Pinpoint the cell where the given text exists, returning its [x, y] midpoint coordinate. 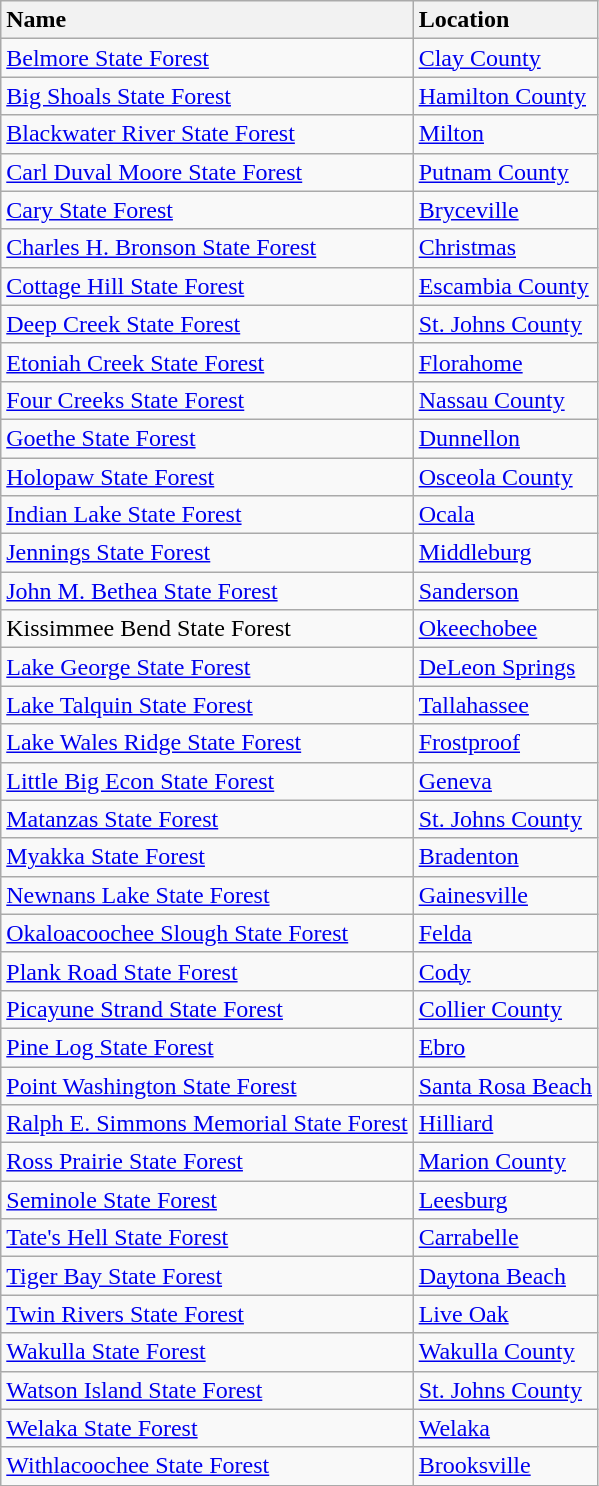
Live Oak [505, 1314]
Geneva [505, 781]
Tallahassee [505, 705]
Ross Prairie State Forest [207, 1162]
Holopaw State Forest [207, 477]
Ebro [505, 1047]
Picayune Strand State Forest [207, 1009]
Location [505, 20]
Christmas [505, 248]
Etoniah Creek State Forest [207, 362]
Lake Talquin State Forest [207, 705]
Cary State Forest [207, 210]
Escambia County [505, 286]
Collier County [505, 1009]
Deep Creek State Forest [207, 324]
Withlacoochee State Forest [207, 1466]
Plank Road State Forest [207, 971]
Hamilton County [505, 96]
Daytona Beach [505, 1276]
Nassau County [505, 400]
Putnam County [505, 172]
Bryceville [505, 210]
Hilliard [505, 1124]
Welaka [505, 1428]
Kissimmee Bend State Forest [207, 629]
Point Washington State Forest [207, 1085]
Wakulla State Forest [207, 1352]
Brooksville [505, 1466]
Carl Duval Moore State Forest [207, 172]
Dunnellon [505, 438]
Lake Wales Ridge State Forest [207, 743]
Sanderson [505, 591]
Felda [505, 933]
Name [207, 20]
Carrabelle [505, 1238]
Charles H. Bronson State Forest [207, 248]
DeLeon Springs [505, 667]
Twin Rivers State Forest [207, 1314]
Lake George State Forest [207, 667]
Newnans Lake State Forest [207, 895]
Jennings State Forest [207, 553]
Tate's Hell State Forest [207, 1238]
Watson Island State Forest [207, 1390]
Little Big Econ State Forest [207, 781]
Clay County [505, 58]
Ocala [505, 515]
Indian Lake State Forest [207, 515]
Okaloacoochee Slough State Forest [207, 933]
Leesburg [505, 1200]
Middleburg [505, 553]
Myakka State Forest [207, 857]
Welaka State Forest [207, 1428]
Marion County [505, 1162]
Milton [505, 134]
Ralph E. Simmons Memorial State Forest [207, 1124]
Cody [505, 971]
Wakulla County [505, 1352]
Goethe State Forest [207, 438]
Four Creeks State Forest [207, 400]
Bradenton [505, 857]
Cottage Hill State Forest [207, 286]
John M. Bethea State Forest [207, 591]
Matanzas State Forest [207, 819]
Big Shoals State Forest [207, 96]
Gainesville [505, 895]
Tiger Bay State Forest [207, 1276]
Osceola County [505, 477]
Frostproof [505, 743]
Florahome [505, 362]
Seminole State Forest [207, 1200]
Blackwater River State Forest [207, 134]
Santa Rosa Beach [505, 1085]
Pine Log State Forest [207, 1047]
Belmore State Forest [207, 58]
Okeechobee [505, 629]
